Scan for the cell matching the given text and deliver its [X, Y] coordinate at center. 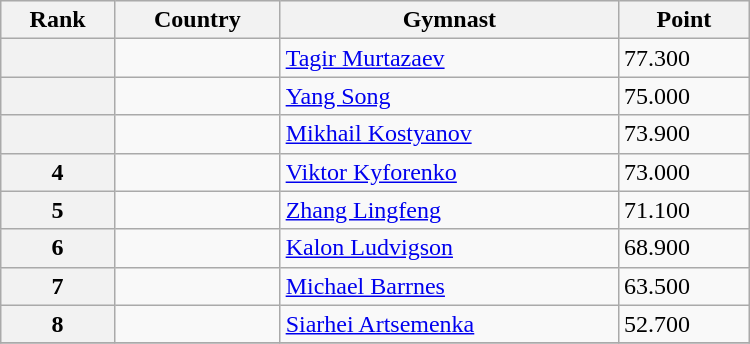
68.900 [684, 248]
75.000 [684, 96]
6 [58, 248]
Zhang Lingfeng [449, 210]
Kalon Ludvigson [449, 248]
7 [58, 286]
Point [684, 20]
Gymnast [449, 20]
52.700 [684, 324]
8 [58, 324]
4 [58, 172]
77.300 [684, 58]
Tagir Murtazaev [449, 58]
Michael Barrnes [449, 286]
Yang Song [449, 96]
5 [58, 210]
Mikhail Kostyanov [449, 134]
73.900 [684, 134]
Viktor Kyforenko [449, 172]
Rank [58, 20]
Country [197, 20]
63.500 [684, 286]
Siarhei Artsemenka [449, 324]
73.000 [684, 172]
71.100 [684, 210]
